Return [X, Y] of the center of cell containing provided text 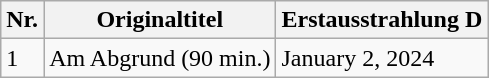
Originaltitel [160, 20]
Am Abgrund (90 min.) [160, 58]
Nr. [22, 20]
Erstausstrahlung D [382, 20]
1 [22, 58]
January 2, 2024 [382, 58]
